Find where the given text appears and provide that cell's center as (X, Y) coordinate. 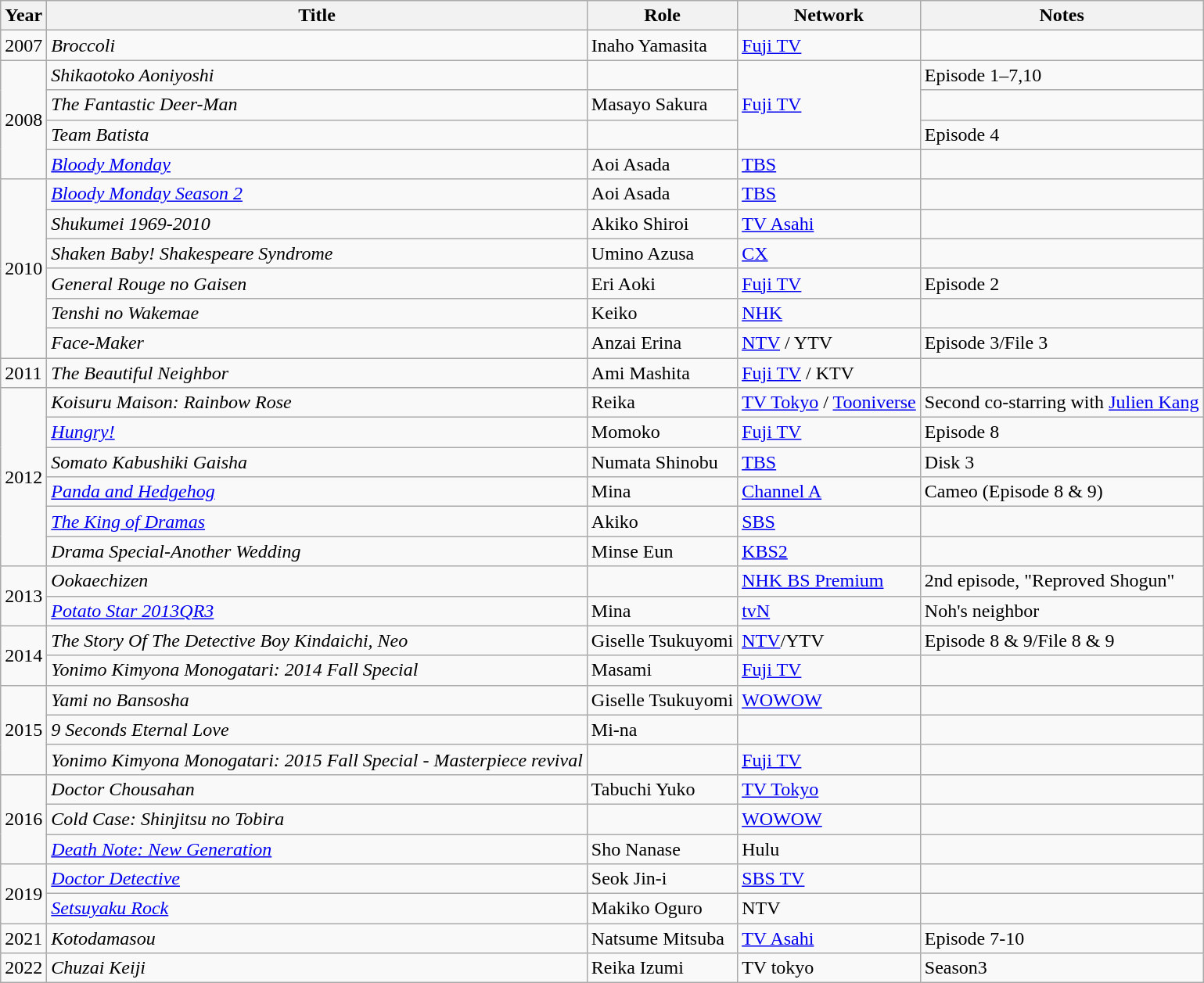
Channel A (829, 492)
2016 (23, 819)
Keiko (662, 313)
NTV/YTV (829, 640)
General Rouge no Gaisen (318, 283)
Face-Maker (318, 343)
Notes (1062, 16)
Natsume Mitsuba (662, 938)
Yami no Bansosha (318, 700)
Shaken Baby! Shakespeare Syndrome (318, 253)
The King of Dramas (318, 522)
Season3 (1062, 968)
9 Seconds Eternal Love (318, 730)
Yonimo Kimyona Monogatari: 2014 Fall Special (318, 670)
Episode 4 (1062, 135)
Cold Case: Shinjitsu no Tobira (318, 819)
Eri Aoki (662, 283)
Cameo (Episode 8 & 9) (1062, 492)
Chuzai Keiji (318, 968)
NHK BS Premium (829, 581)
Fuji TV / KTV (829, 373)
NTV / YTV (829, 343)
2007 (23, 45)
Title (318, 16)
The Fantastic Deer-Man (318, 105)
Panda and Hedgehog (318, 492)
2012 (23, 477)
Doctor Detective (318, 879)
Role (662, 16)
Ookaechizen (318, 581)
Koisuru Maison: Rainbow Rose (318, 403)
Akiko Shiroi (662, 224)
Year (23, 16)
Noh's neighbor (1062, 611)
TV Tokyo (829, 789)
NTV (829, 909)
2nd episode, "Reproved Shogun" (1062, 581)
Bloody Monday (318, 164)
Team Batista (318, 135)
The Beautiful Neighbor (318, 373)
2014 (23, 655)
2021 (23, 938)
Mi-na (662, 730)
Shukumei 1969-2010 (318, 224)
Ami Mashita (662, 373)
Setsuyaku Rock (318, 909)
Drama Special-Another Wedding (318, 551)
2015 (23, 730)
Episode 3/File 3 (1062, 343)
Network (829, 16)
Episode 7-10 (1062, 938)
Minse Eun (662, 551)
CX (829, 253)
Episode 2 (1062, 283)
Episode 8 & 9/File 8 & 9 (1062, 640)
Broccoli (318, 45)
Bloody Monday Season 2 (318, 194)
Akiko (662, 522)
TV tokyo (829, 968)
tvN (829, 611)
Doctor Chousahan (318, 789)
2010 (23, 268)
Hulu (829, 848)
Kotodamasou (318, 938)
Episode 1–7,10 (1062, 75)
SBS TV (829, 879)
2011 (23, 373)
Sho Nanase (662, 848)
Masami (662, 670)
2008 (23, 120)
Inaho Yamasita (662, 45)
TV Tokyo / Tooniverse (829, 403)
Masayo Sakura (662, 105)
Seok Jin-i (662, 879)
2013 (23, 596)
Tabuchi Yuko (662, 789)
Yonimo Kimyona Monogatari: 2015 Fall Special - Masterpiece revival (318, 759)
Somato Kabushiki Gaisha (318, 462)
Potato Star 2013QR3 (318, 611)
Second co-starring with Julien Kang (1062, 403)
NHK (829, 313)
Shikaotoko Aoniyoshi (318, 75)
Numata Shinobu (662, 462)
Hungry! (318, 432)
Disk 3 (1062, 462)
Tenshi no Wakemae (318, 313)
Momoko (662, 432)
The Story Of The Detective Boy Kindaichi, Neo (318, 640)
2019 (23, 894)
Episode 8 (1062, 432)
Anzai Erina (662, 343)
KBS2 (829, 551)
Reika Izumi (662, 968)
Reika (662, 403)
SBS (829, 522)
Death Note: New Generation (318, 848)
2022 (23, 968)
Umino Azusa (662, 253)
Makiko Oguro (662, 909)
